Scan for the cell matching the given text and deliver its [X, Y] coordinate at center. 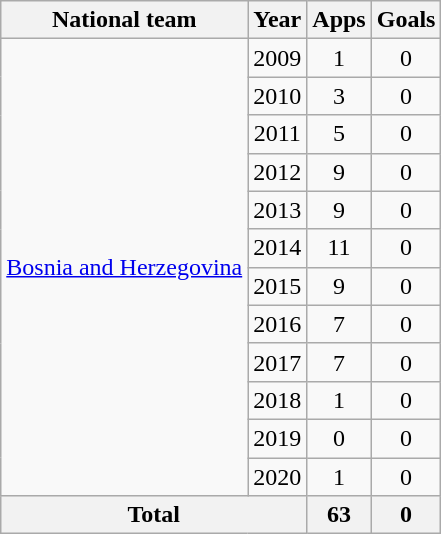
Apps [339, 20]
Total [154, 515]
2009 [278, 58]
3 [339, 96]
2018 [278, 400]
2019 [278, 438]
11 [339, 248]
2014 [278, 248]
2016 [278, 324]
2017 [278, 362]
2010 [278, 96]
2015 [278, 286]
2011 [278, 134]
63 [339, 515]
2020 [278, 477]
Year [278, 20]
2013 [278, 210]
2012 [278, 172]
Bosnia and Herzegovina [124, 268]
Goals [406, 20]
National team [124, 20]
5 [339, 134]
